Output the (x, y) coordinate of the center of the cell containing the given text.  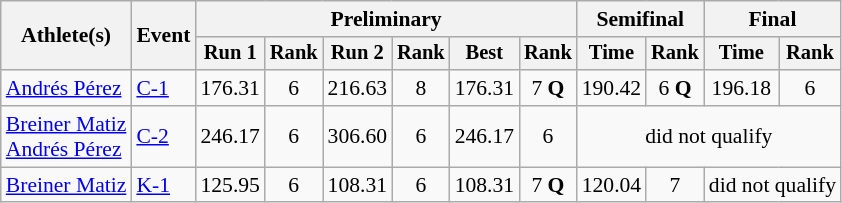
125.95 (230, 185)
8 (421, 88)
Run 1 (230, 54)
196.18 (742, 88)
7 (675, 185)
Athlete(s) (66, 36)
Best (484, 54)
120.04 (612, 185)
K-1 (163, 185)
216.63 (358, 88)
Breiner Matiz (66, 185)
190.42 (612, 88)
Event (163, 36)
Andrés Pérez (66, 88)
Run 2 (358, 54)
Preliminary (386, 19)
Breiner MatizAndrés Pérez (66, 136)
Final (772, 19)
6 Q (675, 88)
C-2 (163, 136)
306.60 (358, 136)
Semifinal (640, 19)
C-1 (163, 88)
